Locate the cell with the specified text and output its (x, y) center coordinate. 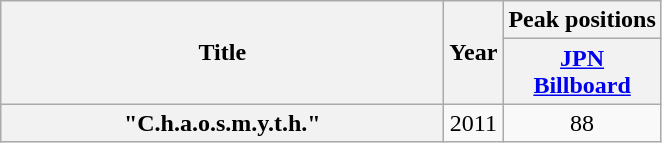
JPNBillboard (582, 72)
Title (222, 52)
2011 (474, 123)
88 (582, 123)
Year (474, 52)
"C.h.a.o.s.m.y.t.h." (222, 123)
Peak positions (582, 20)
